Return the [X, Y] coordinate for the center point of the cell that contains the specified text.  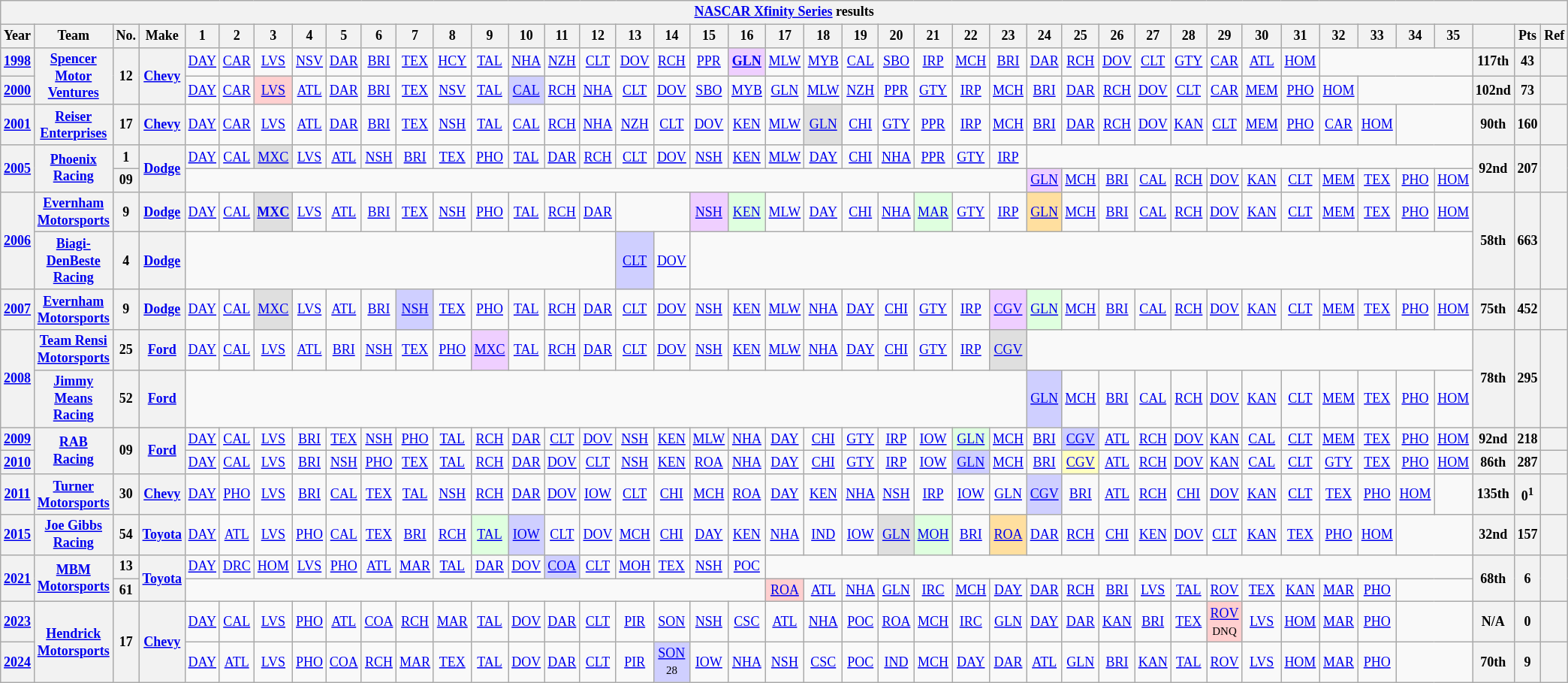
452 [1527, 310]
Hendrick Motorsports [74, 642]
70th [1493, 662]
2008 [18, 379]
Pts [1527, 36]
160 [1527, 125]
2024 [18, 662]
HCY [452, 62]
22 [971, 36]
2023 [18, 622]
61 [126, 591]
SON28 [672, 662]
102nd [1493, 90]
DRC [237, 567]
23 [1009, 36]
33 [1377, 36]
0 [1527, 622]
2001 [18, 125]
Make [162, 36]
295 [1527, 379]
73 [1527, 90]
54 [126, 535]
Spencer Motor Ventures [74, 76]
SON [672, 622]
Team Rensi Motorsports [74, 350]
18 [823, 36]
N/A [1493, 622]
75th [1493, 310]
2021 [18, 578]
2005 [18, 168]
10 [526, 36]
86th [1493, 463]
35 [1454, 36]
2000 [18, 90]
218 [1527, 439]
15 [709, 36]
29 [1225, 36]
287 [1527, 463]
MBM Motorsports [74, 578]
43 [1527, 62]
Reiser Enterprises [74, 125]
27 [1153, 36]
26 [1117, 36]
31 [1301, 36]
5 [344, 36]
01 [1527, 494]
90th [1493, 125]
2007 [18, 310]
21 [933, 36]
Turner Motorsports [74, 494]
NASCAR Xfinity Series results [784, 12]
Ref [1554, 36]
No. [126, 36]
2010 [18, 463]
28 [1189, 36]
Biagi-DenBeste Racing [74, 261]
11 [562, 36]
34 [1415, 36]
16 [747, 36]
7 [415, 36]
2006 [18, 240]
78th [1493, 379]
19 [861, 36]
24 [1044, 36]
20 [897, 36]
58th [1493, 240]
117th [1493, 62]
2015 [18, 535]
68th [1493, 578]
8 [452, 36]
Jimmy Means Racing [74, 398]
1998 [18, 62]
32nd [1493, 535]
RAB Racing [74, 451]
663 [1527, 240]
135th [1493, 494]
157 [1527, 535]
Joe Gibbs Racing [74, 535]
32 [1339, 36]
52 [126, 398]
14 [672, 36]
207 [1527, 168]
Phoenix Racing [74, 168]
2011 [18, 494]
Year [18, 36]
2 [237, 36]
Team [74, 36]
2009 [18, 439]
ROVDNQ [1225, 622]
3 [273, 36]
